Provide the (X, Y) coordinate of the cell's center where the given text is located.  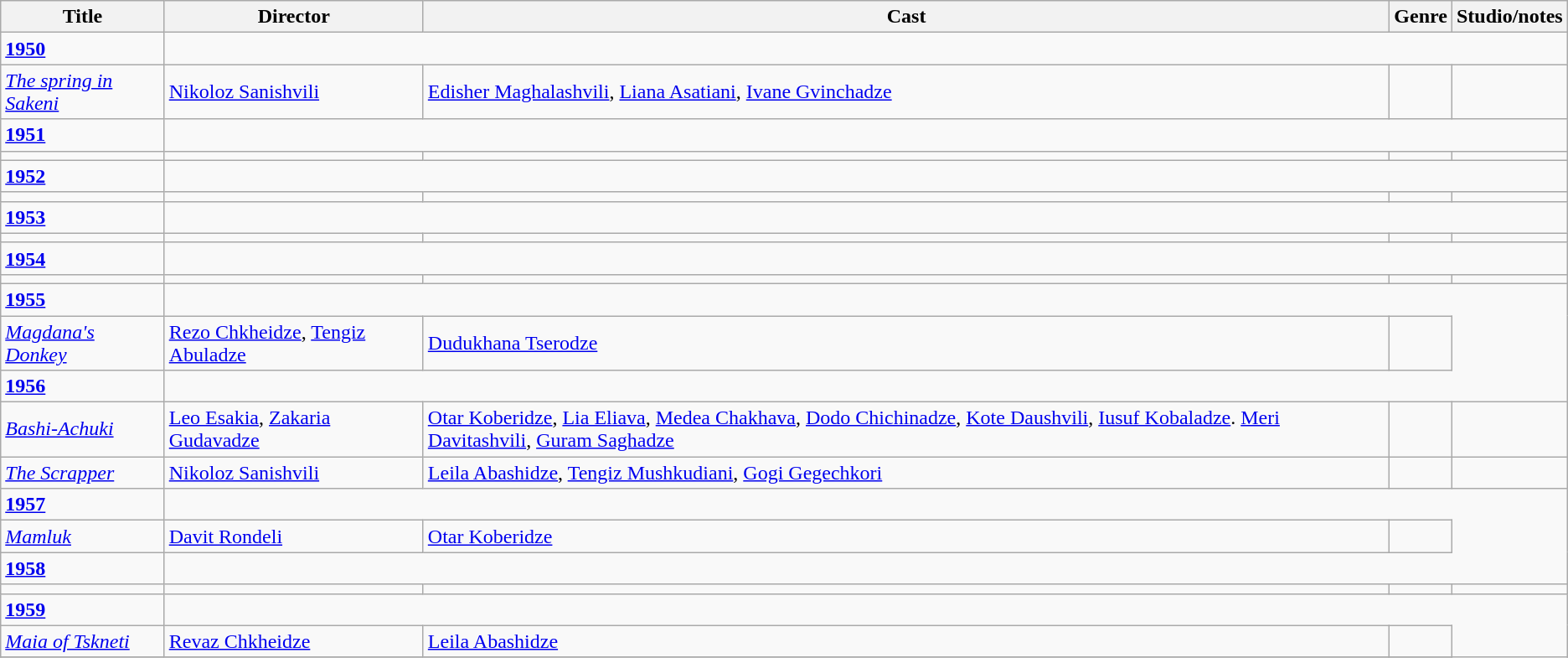
The spring in Sakeni (82, 92)
Dudukhana Tserodze (906, 342)
1959 (82, 609)
1958 (82, 568)
Studio/notes (1509, 17)
Title (82, 17)
Cast (906, 17)
Revaz Chkheidze (293, 641)
1954 (82, 258)
Maia of Tskneti (82, 641)
Bashi-Achuki (82, 429)
1957 (82, 505)
1956 (82, 386)
Otar Koberidze, Lia Eliava, Medea Chakhava, Dodo Chichinadze, Kote Daushvili, Iusuf Kobaladze. Meri Davitashvili, Guram Saghadze (906, 429)
Leila Abashidze (906, 641)
Leila Abashidze, Tengiz Mushkudiani, Gogi Gegechkori (906, 473)
1955 (82, 299)
1950 (82, 49)
Otar Koberidze (906, 536)
The Scrapper (82, 473)
Edisher Maghalashvili, Liana Asatiani, Ivane Gvinchadze (906, 92)
Genre (1421, 17)
Rezo Chkheidze, Tengiz Abuladze (293, 342)
Mamluk (82, 536)
Director (293, 17)
1951 (82, 135)
Leo Esakia, Zakaria Gudavadze (293, 429)
1953 (82, 217)
Magdana's Donkey (82, 342)
1952 (82, 176)
Davit Rondeli (293, 536)
